Scan for the cell matching the given text and deliver its (x, y) coordinate at center. 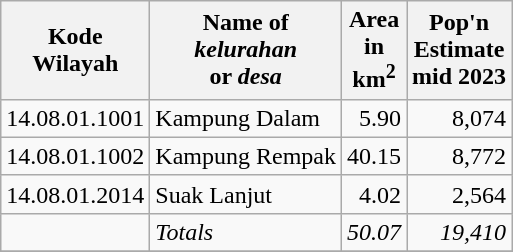
14.08.01.1002 (76, 156)
8,772 (460, 156)
Pop'nEstimatemid 2023 (460, 50)
14.08.01.1001 (76, 118)
Kode Wilayah (76, 50)
Totals (246, 232)
4.02 (374, 194)
2,564 (460, 194)
Name ofkelurahanor desa (246, 50)
14.08.01.2014 (76, 194)
Kampung Dalam (246, 118)
5.90 (374, 118)
Area inkm2 (374, 50)
19,410 (460, 232)
50.07 (374, 232)
Suak Lanjut (246, 194)
8,074 (460, 118)
Kampung Rempak (246, 156)
40.15 (374, 156)
